Output the (x, y) coordinate of the center of the cell containing the given text.  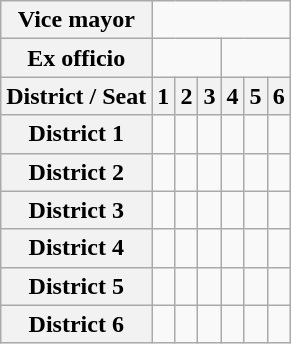
District 5 (76, 286)
District 2 (76, 172)
Vice mayor (76, 20)
3 (210, 96)
District 1 (76, 134)
District 6 (76, 324)
1 (164, 96)
5 (256, 96)
District / Seat (76, 96)
District 4 (76, 248)
Ex officio (76, 58)
6 (278, 96)
2 (186, 96)
4 (232, 96)
District 3 (76, 210)
